Extract the [x, y] coordinate from the center of the cell holding the provided text.  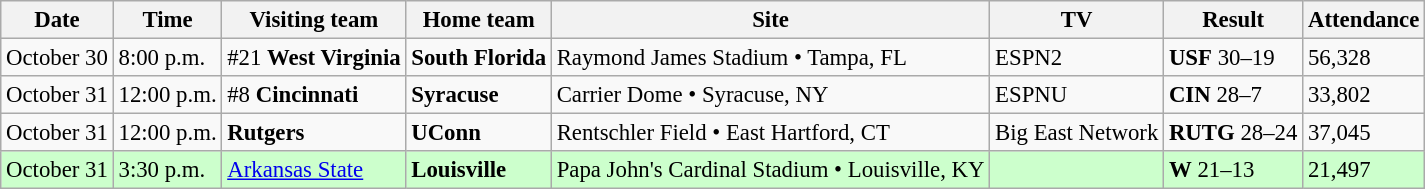
CIN 28–7 [1234, 95]
ESPN2 [1077, 58]
Time [168, 20]
Result [1234, 20]
#8 Cincinnati [314, 95]
#21 West Virginia [314, 58]
8:00 p.m. [168, 58]
Rentschler Field • East Hartford, CT [770, 133]
USF 30–19 [1234, 58]
TV [1077, 20]
37,045 [1364, 133]
Carrier Dome • Syracuse, NY [770, 95]
Home team [478, 20]
October 30 [57, 58]
Syracuse [478, 95]
W 21–13 [1234, 170]
Raymond James Stadium • Tampa, FL [770, 58]
3:30 p.m. [168, 170]
Papa John's Cardinal Stadium • Louisville, KY [770, 170]
Attendance [1364, 20]
Visiting team [314, 20]
Arkansas State [314, 170]
UConn [478, 133]
Date [57, 20]
56,328 [1364, 58]
Site [770, 20]
RUTG 28–24 [1234, 133]
21,497 [1364, 170]
33,802 [1364, 95]
Louisville [478, 170]
Rutgers [314, 133]
Big East Network [1077, 133]
ESPNU [1077, 95]
South Florida [478, 58]
